Return [x, y] of the center of cell containing provided text 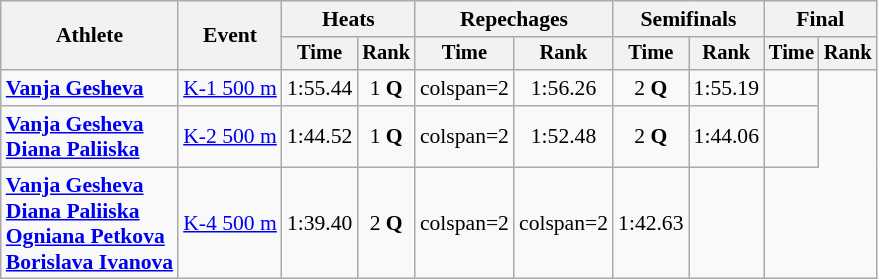
1:52.48 [564, 136]
Vanja GeshevaDiana PaliiskaOgniana PetkovaBorislava Ivanova [90, 223]
K-4 500 m [230, 223]
1:56.26 [564, 88]
Final [820, 19]
1:44.52 [320, 136]
1:44.06 [726, 136]
K-2 500 m [230, 136]
Vanja GeshevaDiana Paliiska [90, 136]
1:55.44 [320, 88]
Vanja Gesheva [90, 88]
1:55.19 [726, 88]
Repechages [514, 19]
1:42.63 [650, 223]
Heats [348, 19]
Event [230, 36]
Semifinals [688, 19]
K-1 500 m [230, 88]
Athlete [90, 36]
1:39.40 [320, 223]
